Pinpoint the cell where the given text exists, returning its (X, Y) midpoint coordinate. 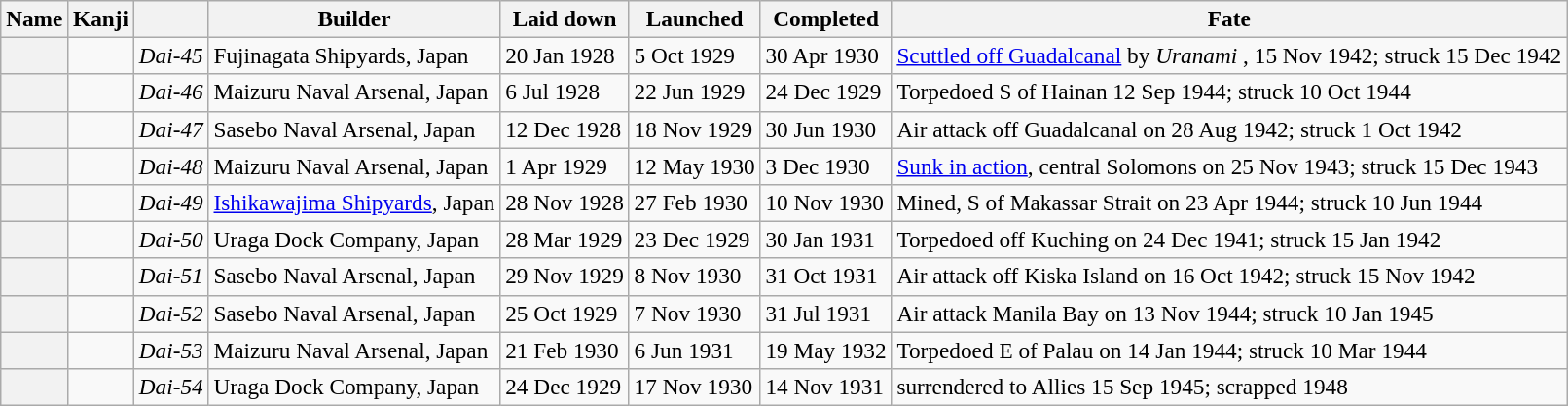
Mined, S of Makassar Strait on 23 Apr 1944; struck 10 Jun 1944 (1229, 203)
31 Oct 1931 (825, 277)
31 Jul 1931 (825, 314)
Kanji (101, 18)
10 Nov 1930 (825, 203)
23 Dec 1929 (695, 240)
12 May 1930 (695, 166)
Fate (1229, 18)
30 Jun 1930 (825, 129)
3 Dec 1930 (825, 166)
5 Oct 1929 (695, 55)
Dai-50 (171, 240)
1 Apr 1929 (565, 166)
21 Feb 1930 (565, 350)
20 Jan 1928 (565, 55)
12 Dec 1928 (565, 129)
Scuttled off Guadalcanal by Uranami , 15 Nov 1942; struck 15 Dec 1942 (1229, 55)
Dai-47 (171, 129)
28 Nov 1928 (565, 203)
19 May 1932 (825, 350)
28 Mar 1929 (565, 240)
Builder (354, 18)
Air attack off Guadalcanal on 28 Aug 1942; struck 1 Oct 1942 (1229, 129)
6 Jun 1931 (695, 350)
18 Nov 1929 (695, 129)
Torpedoed off Kuching on 24 Dec 1941; struck 15 Jan 1942 (1229, 240)
Dai-54 (171, 387)
Torpedoed E of Palau on 14 Jan 1944; struck 10 Mar 1944 (1229, 350)
Ishikawajima Shipyards, Japan (354, 203)
Dai-52 (171, 314)
29 Nov 1929 (565, 277)
30 Jan 1931 (825, 240)
Dai-53 (171, 350)
7 Nov 1930 (695, 314)
Air attack Manila Bay on 13 Nov 1944; struck 10 Jan 1945 (1229, 314)
30 Apr 1930 (825, 55)
Dai-49 (171, 203)
Dai-46 (171, 92)
Launched (695, 18)
Dai-45 (171, 55)
17 Nov 1930 (695, 387)
Dai-51 (171, 277)
Torpedoed S of Hainan 12 Sep 1944; struck 10 Oct 1944 (1229, 92)
Air attack off Kiska Island on 16 Oct 1942; struck 15 Nov 1942 (1229, 277)
22 Jun 1929 (695, 92)
Completed (825, 18)
27 Feb 1930 (695, 203)
Name (35, 18)
Sunk in action, central Solomons on 25 Nov 1943; struck 15 Dec 1943 (1229, 166)
6 Jul 1928 (565, 92)
Fujinagata Shipyards, Japan (354, 55)
8 Nov 1930 (695, 277)
14 Nov 1931 (825, 387)
surrendered to Allies 15 Sep 1945; scrapped 1948 (1229, 387)
Dai-48 (171, 166)
Laid down (565, 18)
25 Oct 1929 (565, 314)
